Pinpoint the cell where the given text exists, returning its [x, y] midpoint coordinate. 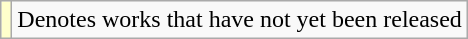
Denotes works that have not yet been released [240, 20]
